Return the [X, Y] coordinate for the center point of the cell that contains the specified text.  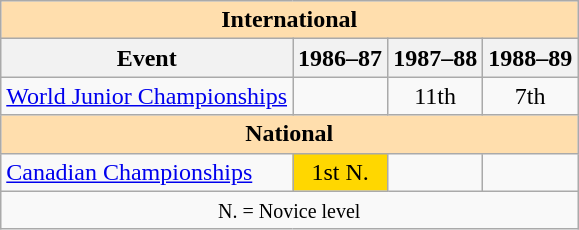
Event [147, 58]
World Junior Championships [147, 96]
1st N. [340, 172]
1988–89 [530, 58]
Canadian Championships [147, 172]
National [290, 134]
1986–87 [340, 58]
N. = Novice level [290, 210]
11th [436, 96]
International [290, 20]
1987–88 [436, 58]
7th [530, 96]
